Return the (x, y) coordinate for the center point of the cell that contains the specified text.  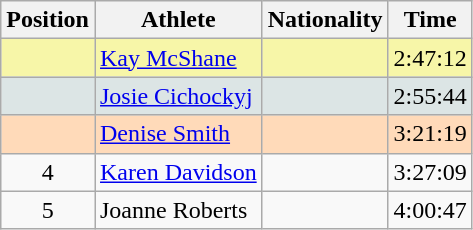
3:21:19 (430, 134)
Nationality (325, 20)
Josie Cichockyj (178, 96)
Joanne Roberts (178, 210)
Time (430, 20)
Position (48, 20)
4:00:47 (430, 210)
Denise Smith (178, 134)
3:27:09 (430, 172)
2:47:12 (430, 58)
Karen Davidson (178, 172)
2:55:44 (430, 96)
5 (48, 210)
Kay McShane (178, 58)
4 (48, 172)
Athlete (178, 20)
